Return (X, Y) of the center of cell containing provided text 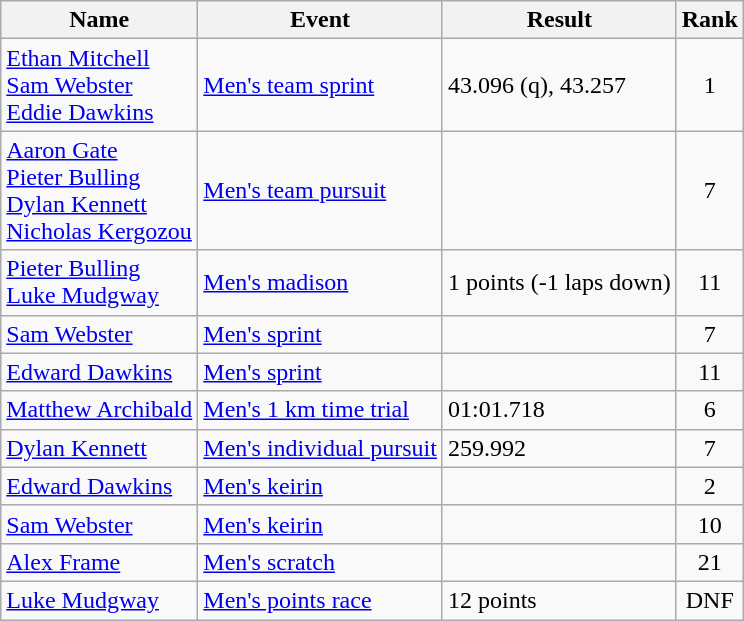
Men's team sprint (320, 85)
Ethan MitchellSam WebsterEddie Dawkins (100, 85)
Alex Frame (100, 562)
Men's madison (320, 282)
Men's scratch (320, 562)
43.096 (q), 43.257 (559, 85)
1 (710, 85)
259.992 (559, 448)
12 points (559, 600)
Men's individual pursuit (320, 448)
Men's 1 km time trial (320, 410)
Name (100, 20)
Matthew Archibald (100, 410)
Dylan Kennett (100, 448)
10 (710, 524)
Men's points race (320, 600)
Rank (710, 20)
Event (320, 20)
Pieter BullingLuke Mudgway (100, 282)
01:01.718 (559, 410)
6 (710, 410)
Men's team pursuit (320, 190)
Luke Mudgway (100, 600)
21 (710, 562)
DNF (710, 600)
2 (710, 486)
Aaron GatePieter BullingDylan KennettNicholas Kergozou (100, 190)
Result (559, 20)
1 points (-1 laps down) (559, 282)
